Search for the cell housing the specified text and yield its (X, Y) center coordinate. 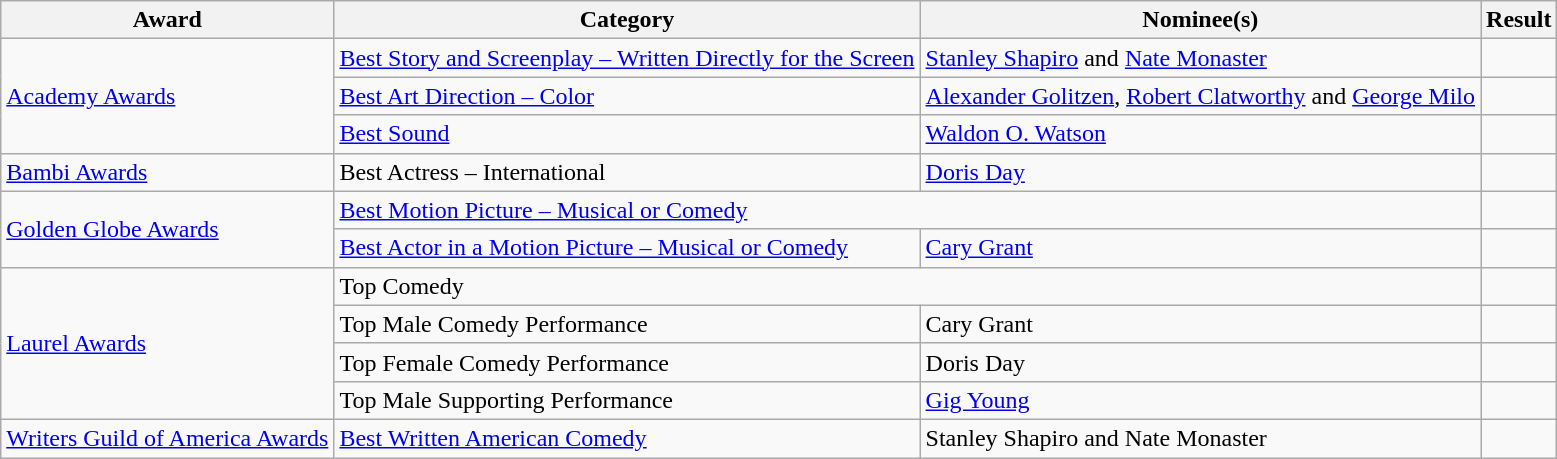
Best Story and Screenplay – Written Directly for the Screen (627, 58)
Result (1519, 20)
Top Female Comedy Performance (627, 362)
Writers Guild of America Awards (168, 438)
Best Actor in a Motion Picture – Musical or Comedy (627, 248)
Nominee(s) (1200, 20)
Award (168, 20)
Academy Awards (168, 96)
Laurel Awards (168, 343)
Top Comedy (908, 286)
Category (627, 20)
Waldon O. Watson (1200, 134)
Top Male Comedy Performance (627, 324)
Best Motion Picture – Musical or Comedy (908, 210)
Best Written American Comedy (627, 438)
Best Actress – International (627, 172)
Top Male Supporting Performance (627, 400)
Bambi Awards (168, 172)
Golden Globe Awards (168, 229)
Alexander Golitzen, Robert Clatworthy and George Milo (1200, 96)
Best Sound (627, 134)
Best Art Direction – Color (627, 96)
Gig Young (1200, 400)
